Find where the given text appears and provide that cell's center as (X, Y) coordinate. 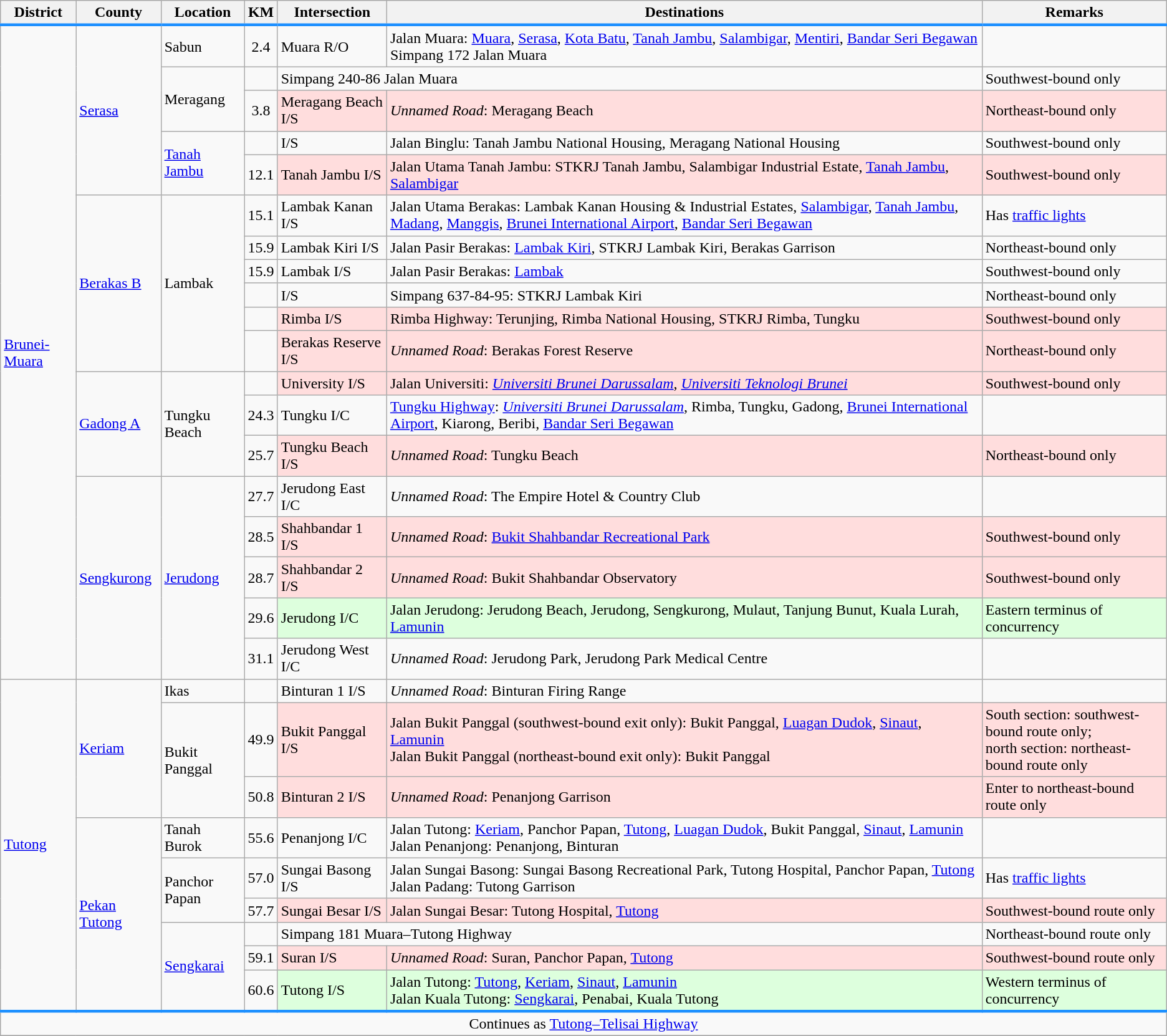
Jalan Pasir Berakas: Lambak Kiri, STKRJ Lambak Kiri, Berakas Garrison (684, 247)
Panchor Papan (203, 890)
Unnamed Road: Tungku Beach (684, 456)
Shahbandar 2 I/S (332, 577)
60.6 (261, 991)
Tanah Jambu I/S (332, 175)
Bukit Panggal I/S (332, 739)
Shahbandar 1 I/S (332, 537)
Suran I/S (332, 957)
28.5 (261, 537)
Jalan Sungai Besar: Tutong Hospital, Tutong (684, 910)
3.8 (261, 111)
31.1 (261, 658)
Sungai Besar I/S (332, 910)
Berakas B (118, 283)
Simpang 181 Muara–Tutong Highway (630, 934)
28.7 (261, 577)
Binturan 2 I/S (332, 797)
Lambak Kiri I/S (332, 247)
Keriam (118, 748)
Remarks (1074, 13)
Tanah Jambu (203, 163)
49.9 (261, 739)
University I/S (332, 383)
Jerudong I/C (332, 618)
District (39, 13)
Jalan Utama Tanah Jambu: STKRJ Tanah Jambu, Salambigar Industrial Estate, Tanah Jambu, Salambigar (684, 175)
Tanah Burok (203, 838)
57.7 (261, 910)
Intersection (332, 13)
Tutong I/S (332, 991)
Lambak (203, 283)
Unnamed Road: Meragang Beach (684, 111)
Berakas Reserve I/S (332, 350)
KM (261, 13)
Simpang 240-86 Jalan Muara (630, 79)
Rimba Highway: Terunjing, Rimba National Housing, STKRJ Rimba, Tungku (684, 319)
Rimba I/S (332, 319)
Unnamed Road: Bukit Shahbandar Recreational Park (684, 537)
Continues as Tutong–Telisai Highway (583, 1024)
Lambak Kanan I/S (332, 216)
Tungku Beach (203, 424)
Western terminus of concurrency (1074, 991)
Simpang 637-84-95: STKRJ Lambak Kiri (684, 295)
Tungku Highway: Universiti Brunei Darussalam, Rimba, Tungku, Gadong, Brunei International Airport, Kiarong, Beribi, Bandar Seri Begawan (684, 415)
Brunei-Muara (39, 352)
Unnamed Road: Jerudong Park, Jerudong Park Medical Centre (684, 658)
Jerudong East I/C (332, 496)
Penanjong I/C (332, 838)
Jalan Muara: Muara, Serasa, Kota Batu, Tanah Jambu, Salambigar, Mentiri, Bandar Seri BegawanSimpang 172 Jalan Muara (684, 46)
Jalan Sungai Basong: Sungai Basong Recreational Park, Tutong Hospital, Panchor Papan, TutongJalan Padang: Tutong Garrison (684, 878)
Location (203, 13)
Jalan Tutong: Keriam, Panchor Papan, Tutong, Luagan Dudok, Bukit Panggal, Sinaut, LamuninJalan Penanjong: Penanjong, Binturan (684, 838)
Sengkarai (203, 966)
Jalan Universiti: Universiti Brunei Darussalam, Universiti Teknologi Brunei (684, 383)
25.7 (261, 456)
57.0 (261, 878)
50.8 (261, 797)
Serasa (118, 110)
Tutong (39, 845)
County (118, 13)
Enter to northeast-bound route only (1074, 797)
Meragang Beach I/S (332, 111)
55.6 (261, 838)
Jalan Tutong: Tutong, Keriam, Sinaut, LamuninJalan Kuala Tutong: Sengkarai, Penabai, Kuala Tutong (684, 991)
Muara R/O (332, 46)
Sabun (203, 46)
Tungku Beach I/S (332, 456)
Sungai Basong I/S (332, 878)
Unnamed Road: Suran, Panchor Papan, Tutong (684, 957)
Unnamed Road: Bukit Shahbandar Observatory (684, 577)
24.3 (261, 415)
Gadong A (118, 424)
South section: southwest-bound route only;north section: northeast-bound route only (1074, 739)
Pekan Tutong (118, 914)
27.7 (261, 496)
Unnamed Road: Berakas Forest Reserve (684, 350)
Tungku I/C (332, 415)
Northeast-bound route only (1074, 934)
Unnamed Road: Binturan Firing Range (684, 691)
Jalan Jerudong: Jerudong Beach, Jerudong, Sengkurong, Mulaut, Tanjung Bunut, Kuala Lurah, Lamunin (684, 618)
Binturan 1 I/S (332, 691)
29.6 (261, 618)
Jerudong West I/C (332, 658)
15.1 (261, 216)
Ikas (203, 691)
Unnamed Road: The Empire Hotel & Country Club (684, 496)
Eastern terminus of concurrency (1074, 618)
Jalan Pasir Berakas: Lambak (684, 271)
Jerudong (203, 577)
Sengkurong (118, 577)
Destinations (684, 13)
Lambak I/S (332, 271)
59.1 (261, 957)
Jalan Binglu: Tanah Jambu National Housing, Meragang National Housing (684, 143)
12.1 (261, 175)
2.4 (261, 46)
Unnamed Road: Penanjong Garrison (684, 797)
Meragang (203, 98)
Bukit Panggal (203, 760)
